Detect which cell encompasses the target text, then output its (X, Y) center coordinate. 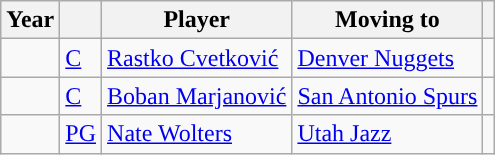
Utah Jazz (388, 134)
Year (30, 20)
San Antonio Spurs (388, 96)
Player (197, 20)
Nate Wolters (197, 134)
PG (81, 134)
Denver Nuggets (388, 58)
Rastko Cvetković (197, 58)
Moving to (388, 20)
Boban Marjanović (197, 96)
